Find where the given text appears and provide that cell's center as [x, y] coordinate. 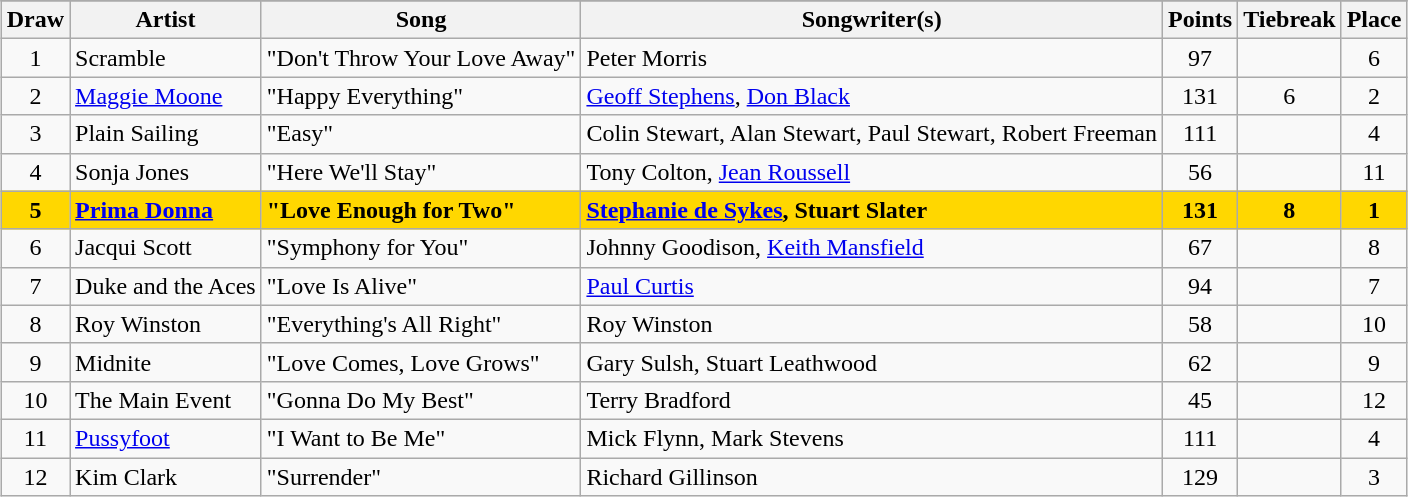
"Happy Everything" [421, 96]
Tiebreak [1290, 20]
Mick Flynn, Mark Stevens [872, 438]
Paul Curtis [872, 286]
"Symphony for You" [421, 248]
Songwriter(s) [872, 20]
Draw [35, 20]
Sonja Jones [166, 172]
"Love Comes, Love Grows" [421, 362]
"Here We'll Stay" [421, 172]
Song [421, 20]
Artist [166, 20]
Place [1374, 20]
Terry Bradford [872, 400]
Points [1200, 20]
Duke and the Aces [166, 286]
Maggie Moone [166, 96]
Midnite [166, 362]
"Love Is Alive" [421, 286]
Geoff Stephens, Don Black [872, 96]
Tony Colton, Jean Roussell [872, 172]
Johnny Goodison, Keith Mansfield [872, 248]
"I Want to Be Me" [421, 438]
"Love Enough for Two" [421, 210]
67 [1200, 248]
"Everything's All Right" [421, 324]
Stephanie de Sykes, Stuart Slater [872, 210]
58 [1200, 324]
94 [1200, 286]
97 [1200, 58]
"Gonna Do My Best" [421, 400]
Plain Sailing [166, 134]
Peter Morris [872, 58]
45 [1200, 400]
"Surrender" [421, 477]
Richard Gillinson [872, 477]
5 [35, 210]
"Don't Throw Your Love Away" [421, 58]
Pussyfoot [166, 438]
"Easy" [421, 134]
Prima Donna [166, 210]
62 [1200, 362]
Colin Stewart, Alan Stewart, Paul Stewart, Robert Freeman [872, 134]
56 [1200, 172]
Gary Sulsh, Stuart Leathwood [872, 362]
Kim Clark [166, 477]
129 [1200, 477]
The Main Event [166, 400]
Scramble [166, 58]
Jacqui Scott [166, 248]
